Output the [X, Y] coordinate of the center of the cell containing the given text.  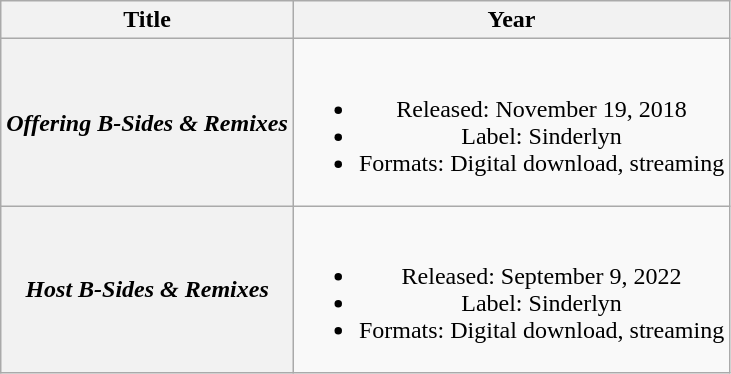
Host B-Sides & Remixes [148, 290]
Year [511, 20]
Offering B-Sides & Remixes [148, 122]
Released: September 9, 2022Label: SinderlynFormats: Digital download, streaming [511, 290]
Title [148, 20]
Released: November 19, 2018Label: SinderlynFormats: Digital download, streaming [511, 122]
